Pinpoint the cell where the given text exists, returning its (X, Y) midpoint coordinate. 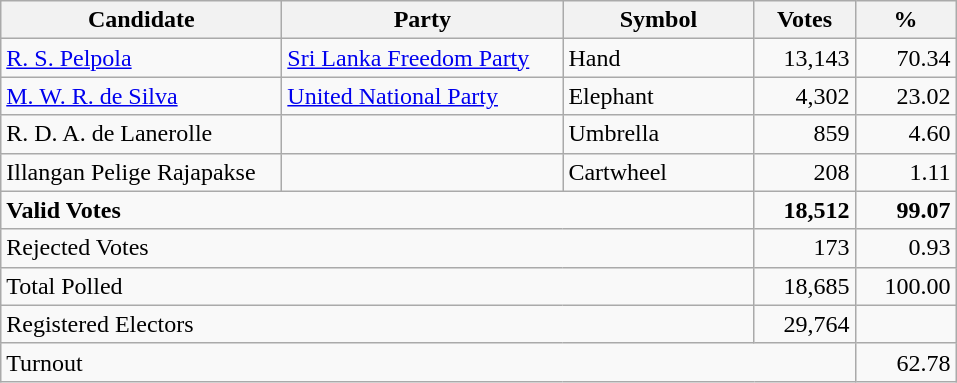
100.00 (906, 286)
M. W. R. de Silva (142, 96)
United National Party (422, 96)
4,302 (804, 96)
Sri Lanka Freedom Party (422, 58)
70.34 (906, 58)
13,143 (804, 58)
Hand (658, 58)
Umbrella (658, 134)
Total Polled (378, 286)
Illangan Pelige Rajapakse (142, 172)
18,512 (804, 210)
R. S. Pelpola (142, 58)
% (906, 20)
1.11 (906, 172)
Symbol (658, 20)
Cartwheel (658, 172)
Registered Electors (378, 324)
208 (804, 172)
Votes (804, 20)
R. D. A. de Lanerolle (142, 134)
859 (804, 134)
Rejected Votes (378, 248)
4.60 (906, 134)
29,764 (804, 324)
Valid Votes (378, 210)
173 (804, 248)
23.02 (906, 96)
99.07 (906, 210)
Turnout (428, 362)
18,685 (804, 286)
Party (422, 20)
0.93 (906, 248)
62.78 (906, 362)
Elephant (658, 96)
Candidate (142, 20)
